Return the [X, Y] coordinate for the center point of the cell that contains the specified text.  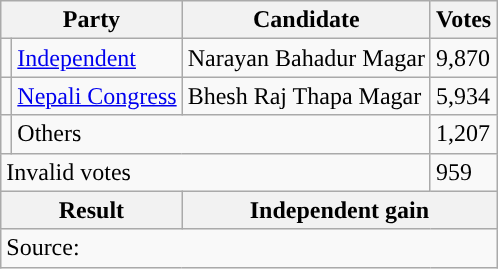
Others [222, 134]
Invalid votes [216, 172]
Independent gain [339, 210]
Narayan Bahadur Magar [306, 58]
1,207 [463, 134]
9,870 [463, 58]
5,934 [463, 96]
Votes [463, 20]
Bhesh Raj Thapa Magar [306, 96]
959 [463, 172]
Candidate [306, 20]
Source: [249, 248]
Nepali Congress [97, 96]
Independent [97, 58]
Result [92, 210]
Party [92, 20]
